Identify which cell holds the provided text, then report its [X, Y] central coordinate. 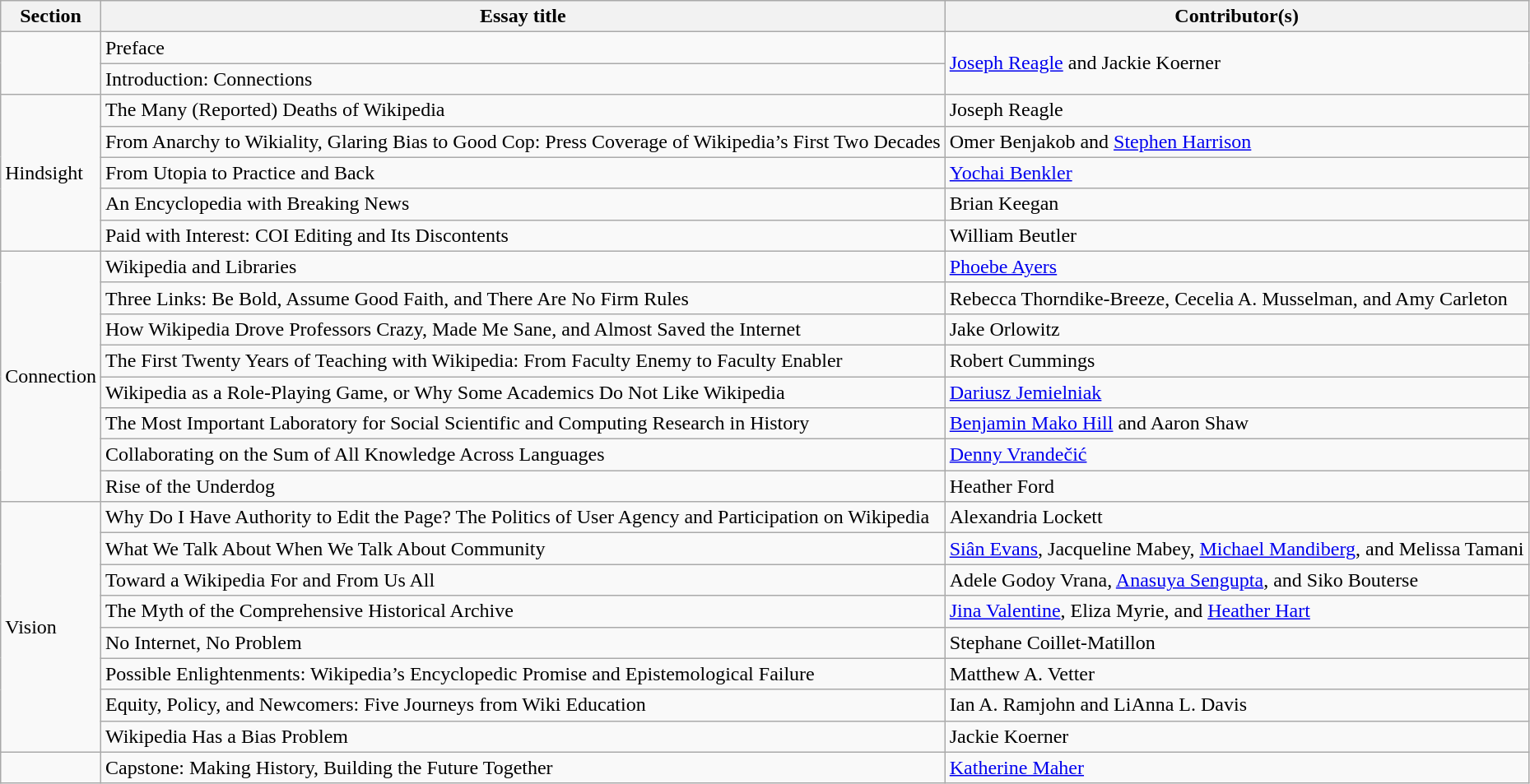
Rise of the Underdog [523, 486]
Paid with Interest: COI Editing and Its Discontents [523, 235]
Three Links: Be Bold, Assume Good Faith, and There Are No Firm Rules [523, 298]
From Utopia to Practice and Back [523, 173]
Denny Vrandečić [1236, 455]
Ian A. Ramjohn and LiAnna L. Davis [1236, 705]
The Many (Reported) Deaths of Wikipedia [523, 110]
Rebecca Thorndike-Breeze, Cecelia A. Musselman, and Amy Carleton [1236, 298]
Joseph Reagle [1236, 110]
Section [51, 16]
Equity, Policy, and Newcomers: Five Journeys from Wiki Education [523, 705]
No Internet, No Problem [523, 643]
Capstone: Making History, Building the Future Together [523, 768]
Possible Enlightenments: Wikipedia’s Encyclopedic Promise and Epistemological Failure [523, 674]
The Most Important Laboratory for Social Scientific and Computing Research in History [523, 424]
Why Do I Have Authority to Edit the Page? The Politics of User Agency and Participation on Wikipedia [523, 517]
Connection [51, 376]
Dariusz Jemielniak [1236, 392]
Wikipedia as a Role-Playing Game, or Why Some Academics Do Not Like Wikipedia [523, 392]
Jina Valentine, Eliza Myrie, and Heather Hart [1236, 611]
Jackie Koerner [1236, 736]
Robert Cummings [1236, 360]
Hindsight [51, 173]
Jake Orlowitz [1236, 329]
William Beutler [1236, 235]
Omer Benjakob and Stephen Harrison [1236, 141]
Contributor(s) [1236, 16]
Brian Keegan [1236, 204]
What We Talk About When We Talk About Community [523, 549]
An Encyclopedia with Breaking News [523, 204]
Benjamin Mako Hill and Aaron Shaw [1236, 424]
Wikipedia Has a Bias Problem [523, 736]
Siân Evans, Jacqueline Mabey, Michael Mandiberg, and Melissa Tamani [1236, 549]
Essay title [523, 16]
Phoebe Ayers [1236, 267]
Yochai Benkler [1236, 173]
The First Twenty Years of Teaching with Wikipedia: From Faculty Enemy to Faculty Enabler [523, 360]
Vision [51, 627]
Stephane Coillet-Matillon [1236, 643]
Matthew A. Vetter [1236, 674]
Joseph Reagle and Jackie Koerner [1236, 63]
Introduction: Connections [523, 79]
Preface [523, 48]
The Myth of the Comprehensive Historical Archive [523, 611]
Alexandria Lockett [1236, 517]
Katherine Maher [1236, 768]
From Anarchy to Wikiality, Glaring Bias to Good Cop: Press Coverage of Wikipedia’s First Two Decades [523, 141]
Collaborating on the Sum of All Knowledge Across Languages [523, 455]
Heather Ford [1236, 486]
How Wikipedia Drove Professors Crazy, Made Me Sane, and Almost Saved the Internet [523, 329]
Adele Godoy Vrana, Anasuya Sengupta, and Siko Bouterse [1236, 580]
Wikipedia and Libraries [523, 267]
Toward a Wikipedia For and From Us All [523, 580]
